Scan for the cell matching the given text and deliver its (X, Y) coordinate at center. 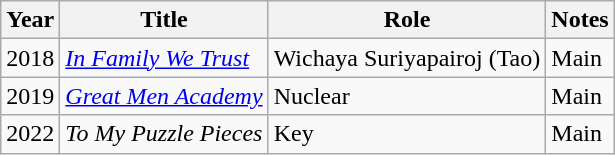
Key (407, 134)
2018 (30, 58)
In Family We Trust (164, 58)
Great Men Academy (164, 96)
2022 (30, 134)
Wichaya Suriyapairoj (Tao) (407, 58)
Title (164, 20)
To My Puzzle Pieces (164, 134)
Nuclear (407, 96)
Notes (580, 20)
Year (30, 20)
2019 (30, 96)
Role (407, 20)
